Determine the (X, Y) coordinate at the center of the cell enclosing the given text.  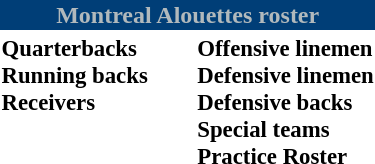
Montreal Alouettes roster (188, 15)
